Pinpoint the cell where the given text exists, returning its [X, Y] midpoint coordinate. 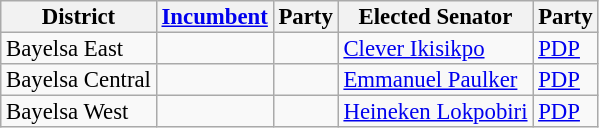
Bayelsa West [78, 112]
Bayelsa Central [78, 80]
Heineken Lokpobiri [436, 112]
Incumbent [214, 17]
Emmanuel Paulker [436, 80]
Elected Senator [436, 17]
District [78, 17]
Bayelsa East [78, 49]
Clever Ikisikpo [436, 49]
